Find where the given text appears and provide that cell's center as (x, y) coordinate. 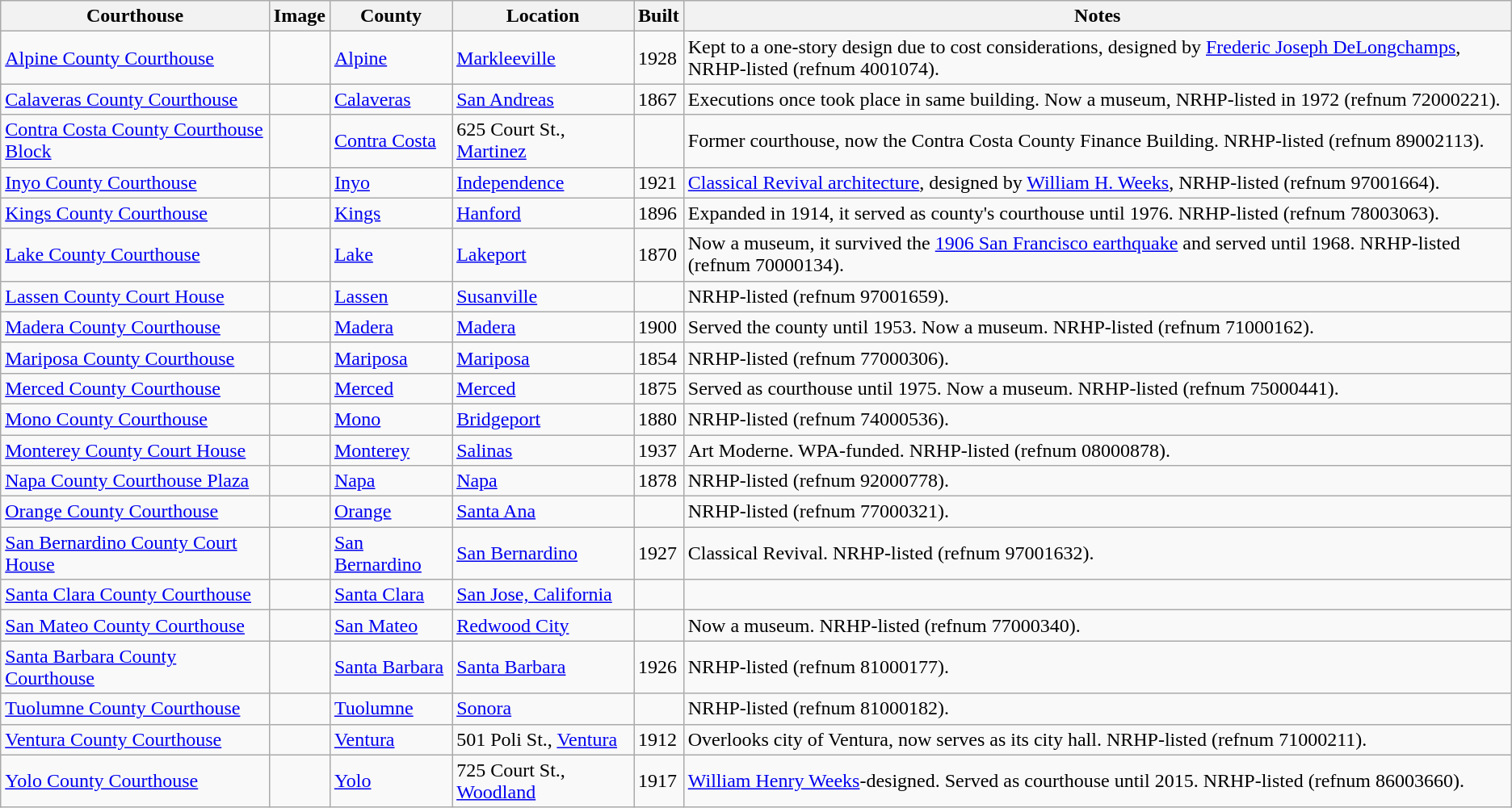
Inyo County Courthouse (136, 182)
725 Court St., Woodland (543, 781)
NRHP-listed (refnum 74000536). (1097, 419)
Ventura (391, 739)
Santa Barbara County Courthouse (136, 667)
County (391, 16)
NRHP-listed (refnum 81000177). (1097, 667)
Lassen (391, 296)
Orange (391, 512)
1854 (658, 358)
San Mateo County Courthouse (136, 626)
Redwood City (543, 626)
Ventura County Courthouse (136, 739)
1917 (658, 781)
Santa Ana (543, 512)
Lake (391, 255)
NRHP-listed (refnum 77000321). (1097, 512)
NRHP-listed (refnum 92000778). (1097, 481)
1878 (658, 481)
Monterey (391, 450)
Classical Revival. NRHP-listed (refnum 97001632). (1097, 554)
1896 (658, 213)
Lake County Courthouse (136, 255)
Merced County Courthouse (136, 388)
NRHP-listed (refnum 81000182). (1097, 709)
Monterey County Court House (136, 450)
Art Moderne. WPA-funded. NRHP-listed (refnum 08000878). (1097, 450)
Independence (543, 182)
Santa Clara (391, 595)
1867 (658, 99)
Madera County Courthouse (136, 327)
San Bernardino County Court House (136, 554)
Mono County Courthouse (136, 419)
Classical Revival architecture, designed by William H. Weeks, NRHP-listed (refnum 97001664). (1097, 182)
Alpine (391, 58)
Napa County Courthouse Plaza (136, 481)
Markleeville (543, 58)
San Mateo (391, 626)
Yolo (391, 781)
Tuolumne (391, 709)
1928 (658, 58)
NRHP-listed (refnum 97001659). (1097, 296)
Bridgeport (543, 419)
Expanded in 1914, it served as county's courthouse until 1976. NRHP-listed (refnum 78003063). (1097, 213)
Mono (391, 419)
625 Court St., Martinez (543, 140)
Tuolumne County Courthouse (136, 709)
Kept to a one-story design due to cost considerations, designed by Frederic Joseph DeLongchamps, NRHP-listed (refnum 4001074). (1097, 58)
Notes (1097, 16)
Calaveras (391, 99)
San Andreas (543, 99)
Location (543, 16)
1880 (658, 419)
Yolo County Courthouse (136, 781)
Lassen County Court House (136, 296)
Sonora (543, 709)
1926 (658, 667)
501 Poli St., Ventura (543, 739)
Susanville (543, 296)
Built (658, 16)
William Henry Weeks-designed. Served as courthouse until 2015. NRHP-listed (refnum 86003660). (1097, 781)
Inyo (391, 182)
1937 (658, 450)
Former courthouse, now the Contra Costa County Finance Building. NRHP-listed (refnum 89002113). (1097, 140)
Served as courthouse until 1975. Now a museum. NRHP-listed (refnum 75000441). (1097, 388)
1912 (658, 739)
Contra Costa (391, 140)
Now a museum. NRHP-listed (refnum 77000340). (1097, 626)
1870 (658, 255)
Contra Costa County Courthouse Block (136, 140)
Now a museum, it survived the 1906 San Francisco earthquake and served until 1968. NRHP-listed (refnum 70000134). (1097, 255)
Executions once took place in same building. Now a museum, NRHP-listed in 1972 (refnum 72000221). (1097, 99)
Salinas (543, 450)
San Jose, California (543, 595)
Orange County Courthouse (136, 512)
Lakeport (543, 255)
Overlooks city of Ventura, now serves as its city hall. NRHP-listed (refnum 71000211). (1097, 739)
Courthouse (136, 16)
Calaveras County Courthouse (136, 99)
Santa Clara County Courthouse (136, 595)
Alpine County Courthouse (136, 58)
1921 (658, 182)
1927 (658, 554)
1900 (658, 327)
Kings (391, 213)
Kings County Courthouse (136, 213)
NRHP-listed (refnum 77000306). (1097, 358)
Served the county until 1953. Now a museum. NRHP-listed (refnum 71000162). (1097, 327)
1875 (658, 388)
Hanford (543, 213)
Mariposa County Courthouse (136, 358)
Image (299, 16)
